Locate the cell with the specified text and output its (x, y) center coordinate. 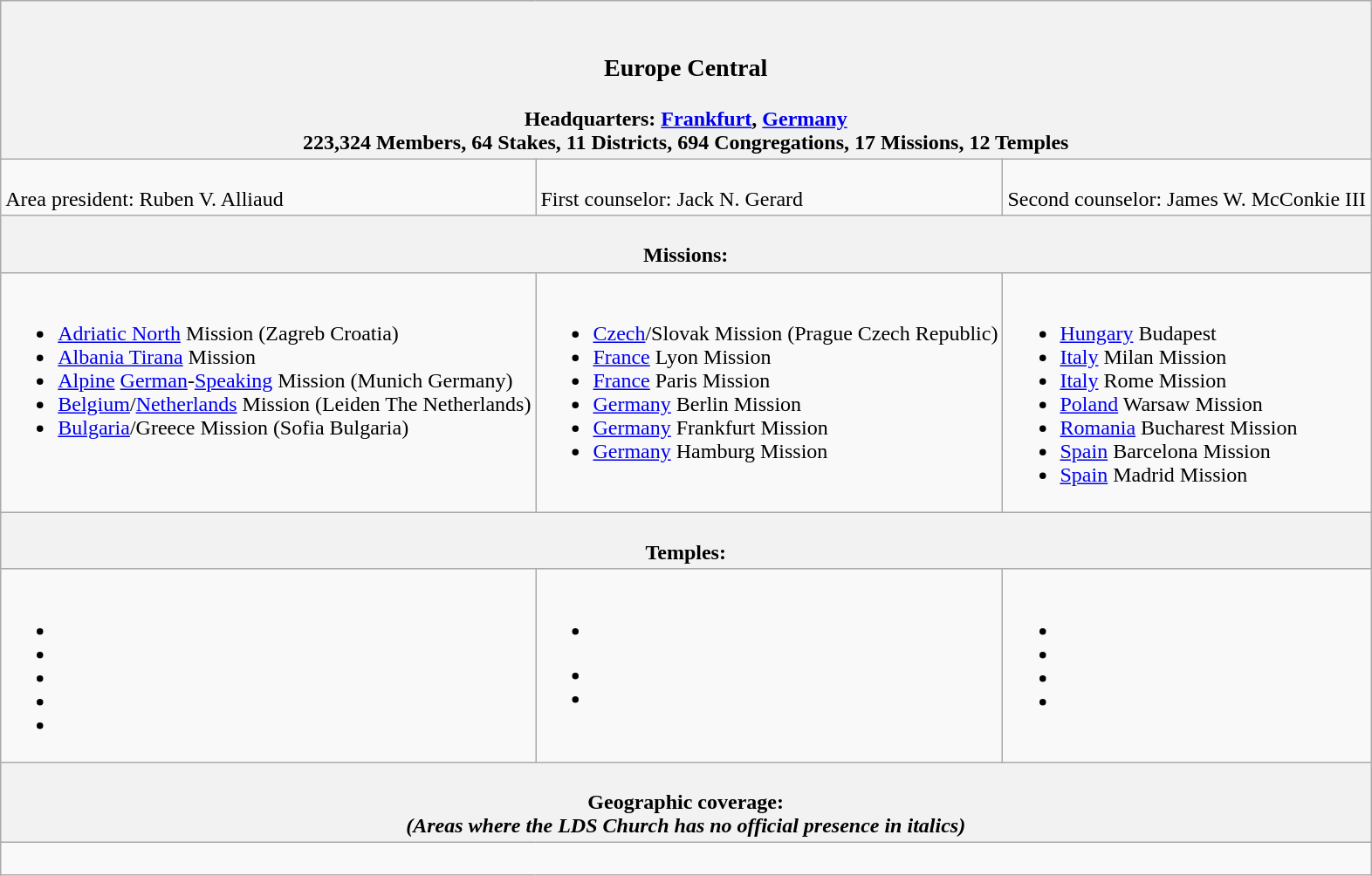
Temples: (686, 541)
Area president: Ruben V. Alliaud (269, 187)
Europe CentralHeadquarters: Frankfurt, Germany223,324 Members, 64 Stakes, 11 Districts, 694 Congregations, 17 Missions, 12 Temples (686, 80)
Missions: (686, 244)
Second counselor: James W. McConkie III (1187, 187)
First counselor: Jack N. Gerard (770, 187)
Hungary BudapestItaly Milan MissionItaly Rome MissionPoland Warsaw MissionRomania Bucharest MissionSpain Barcelona MissionSpain Madrid Mission (1187, 393)
Geographic coverage:(Areas where the LDS Church has no official presence in italics) (686, 802)
